Provide the (x, y) coordinate of the cell's center where the given text is located.  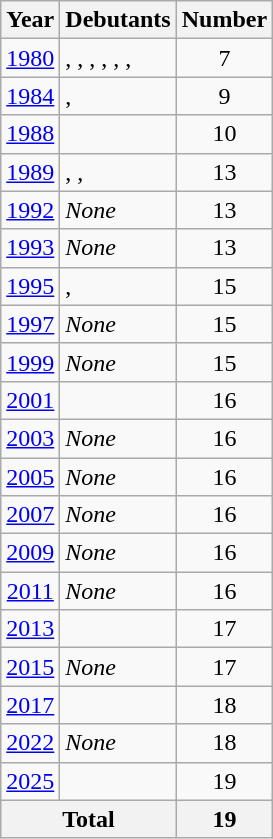
1993 (30, 248)
1995 (30, 286)
2013 (30, 629)
1984 (30, 96)
1988 (30, 134)
2025 (30, 781)
1997 (30, 324)
, , , , , , (118, 58)
2003 (30, 438)
2022 (30, 743)
Year (30, 20)
2011 (30, 591)
7 (224, 58)
2005 (30, 477)
2017 (30, 705)
2001 (30, 400)
Number (224, 20)
1999 (30, 362)
9 (224, 96)
2007 (30, 515)
1989 (30, 172)
, , (118, 172)
1992 (30, 210)
2009 (30, 553)
1980 (30, 58)
2015 (30, 667)
Total (88, 819)
Debutants (118, 20)
10 (224, 134)
